Return the (x, y) coordinate for the center point of the cell that contains the specified text.  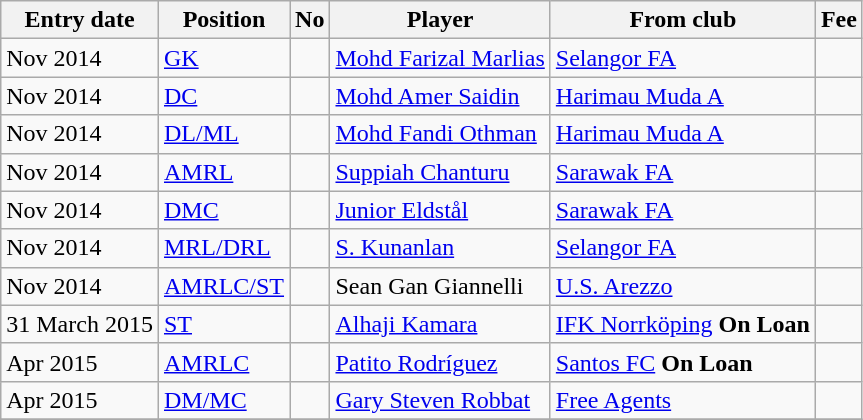
Fee (838, 20)
Mohd Amer Saidin (440, 96)
AMRL (224, 172)
DM/MC (224, 400)
Player (440, 20)
AMRLC (224, 362)
Mohd Farizal Marlias (440, 58)
S. Kunanlan (440, 248)
ST (224, 324)
Position (224, 20)
Patito Rodríguez (440, 362)
Free Agents (682, 400)
From club (682, 20)
Suppiah Chanturu (440, 172)
IFK Norrköping On Loan (682, 324)
No (310, 20)
Junior Eldstål (440, 210)
Alhaji Kamara (440, 324)
DC (224, 96)
AMRLC/ST (224, 286)
Entry date (80, 20)
U.S. Arezzo (682, 286)
Mohd Fandi Othman (440, 134)
GK (224, 58)
Gary Steven Robbat (440, 400)
MRL/DRL (224, 248)
DMC (224, 210)
31 March 2015 (80, 324)
Sean Gan Giannelli (440, 286)
Santos FC On Loan (682, 362)
DL/ML (224, 134)
